Pinpoint the cell where the given text exists, returning its (X, Y) midpoint coordinate. 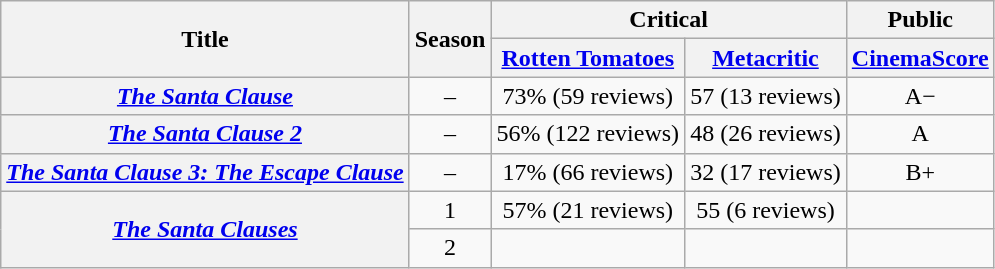
Title (205, 39)
Metacritic (766, 58)
Rotten Tomatoes (588, 58)
Critical (668, 20)
57% (21 reviews) (588, 210)
55 (6 reviews) (766, 210)
73% (59 reviews) (588, 96)
The Santa Clause 3: The Escape Clause (205, 172)
B+ (920, 172)
17% (66 reviews) (588, 172)
A− (920, 96)
56% (122 reviews) (588, 134)
CinemaScore (920, 58)
A (920, 134)
2 (450, 248)
Public (920, 20)
The Santa Clauses (205, 229)
1 (450, 210)
The Santa Clause (205, 96)
48 (26 reviews) (766, 134)
The Santa Clause 2 (205, 134)
32 (17 reviews) (766, 172)
Season (450, 39)
57 (13 reviews) (766, 96)
